Determine the (x, y) coordinate at the center of the cell enclosing the given text.  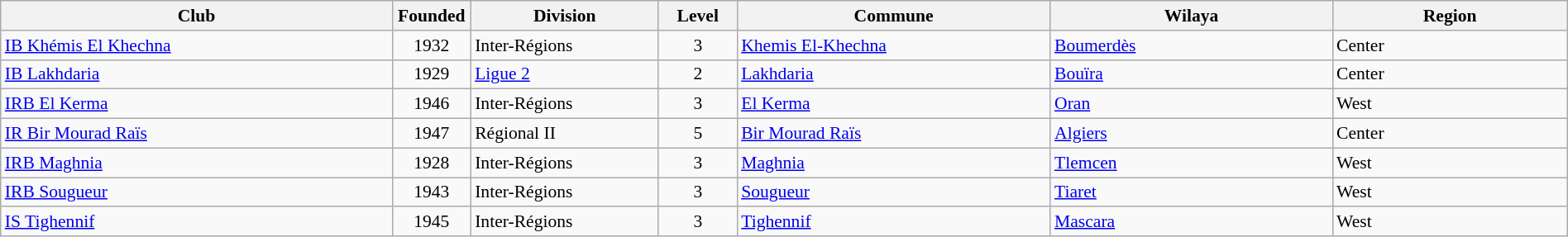
1945 (432, 222)
IRB Sougueur (197, 192)
Commune (893, 16)
IB Lakhdaria (197, 74)
Sougueur (893, 192)
Wilaya (1191, 16)
2 (698, 74)
Bouïra (1191, 74)
Maghnia (893, 163)
Tighennif (893, 222)
Mascara (1191, 222)
Division (564, 16)
IRB El Kerma (197, 104)
IB Khémis El Khechna (197, 45)
1929 (432, 74)
1947 (432, 134)
Oran (1191, 104)
5 (698, 134)
IR Bir Mourad Raïs (197, 134)
Region (1450, 16)
1928 (432, 163)
Tlemcen (1191, 163)
Algiers (1191, 134)
1932 (432, 45)
Lakhdaria (893, 74)
Khemis El-Khechna (893, 45)
Ligue 2 (564, 74)
Bir Mourad Raïs (893, 134)
1943 (432, 192)
Club (197, 16)
El Kerma (893, 104)
Tiaret (1191, 192)
1946 (432, 104)
Founded (432, 16)
Level (698, 16)
Régional II (564, 134)
Boumerdès (1191, 45)
IS Tighennif (197, 222)
IRB Maghnia (197, 163)
